Pinpoint the cell where the given text exists, returning its [x, y] midpoint coordinate. 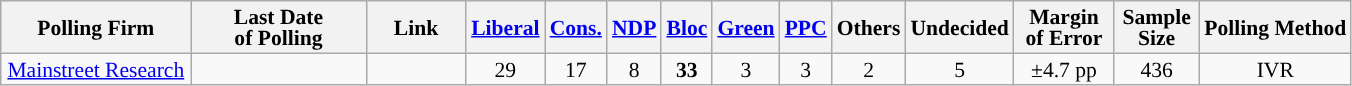
Marginof Error [1064, 27]
±4.7 pp [1064, 68]
SampleSize [1156, 27]
436 [1156, 68]
Link [416, 27]
Green [746, 27]
29 [505, 68]
Last Dateof Polling [278, 27]
Polling Method [1275, 27]
Bloc [686, 27]
17 [576, 68]
IVR [1275, 68]
8 [634, 68]
Polling Firm [96, 27]
Cons. [576, 27]
Others [869, 27]
5 [959, 68]
PPC [806, 27]
33 [686, 68]
Undecided [959, 27]
2 [869, 68]
Liberal [505, 27]
Mainstreet Research [96, 68]
NDP [634, 27]
